From the cell containing the given text, extract its center point as (X, Y) coordinate. 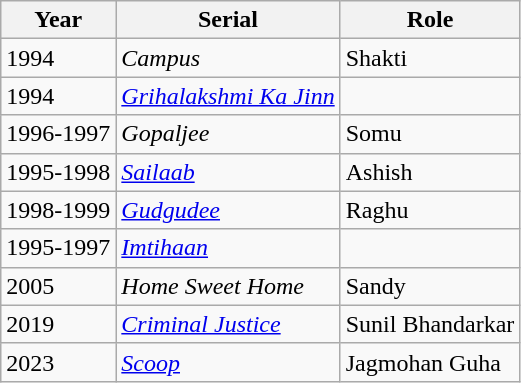
2005 (58, 286)
1995-1998 (58, 172)
Ashish (430, 172)
2019 (58, 324)
1998-1999 (58, 210)
Sandy (430, 286)
2023 (58, 362)
1996-1997 (58, 134)
Criminal Justice (228, 324)
Sunil Bhandarkar (430, 324)
Shakti (430, 58)
Sailaab (228, 172)
Somu (430, 134)
Role (430, 20)
Raghu (430, 210)
1995-1997 (58, 248)
Gudgudee (228, 210)
Jagmohan Guha (430, 362)
Home Sweet Home (228, 286)
Scoop (228, 362)
Imtihaan (228, 248)
Year (58, 20)
Gopaljee (228, 134)
Serial (228, 20)
Grihalakshmi Ka Jinn (228, 96)
Campus (228, 58)
